Determine the [X, Y] coordinate at the center of the cell enclosing the given text.  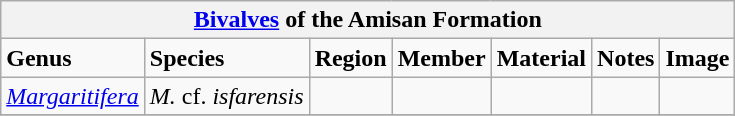
Material [541, 58]
Margaritifera [73, 96]
M. cf. isfarensis [226, 96]
Species [226, 58]
Member [442, 58]
Genus [73, 58]
Bivalves of the Amisan Formation [368, 20]
Notes [626, 58]
Region [350, 58]
Image [698, 58]
